Extract the (X, Y) coordinate from the center of the cell holding the provided text.  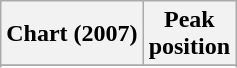
Peakposition (189, 34)
Chart (2007) (72, 34)
